For the text-containing cell, return its midpoint in [X, Y] coordinate format. 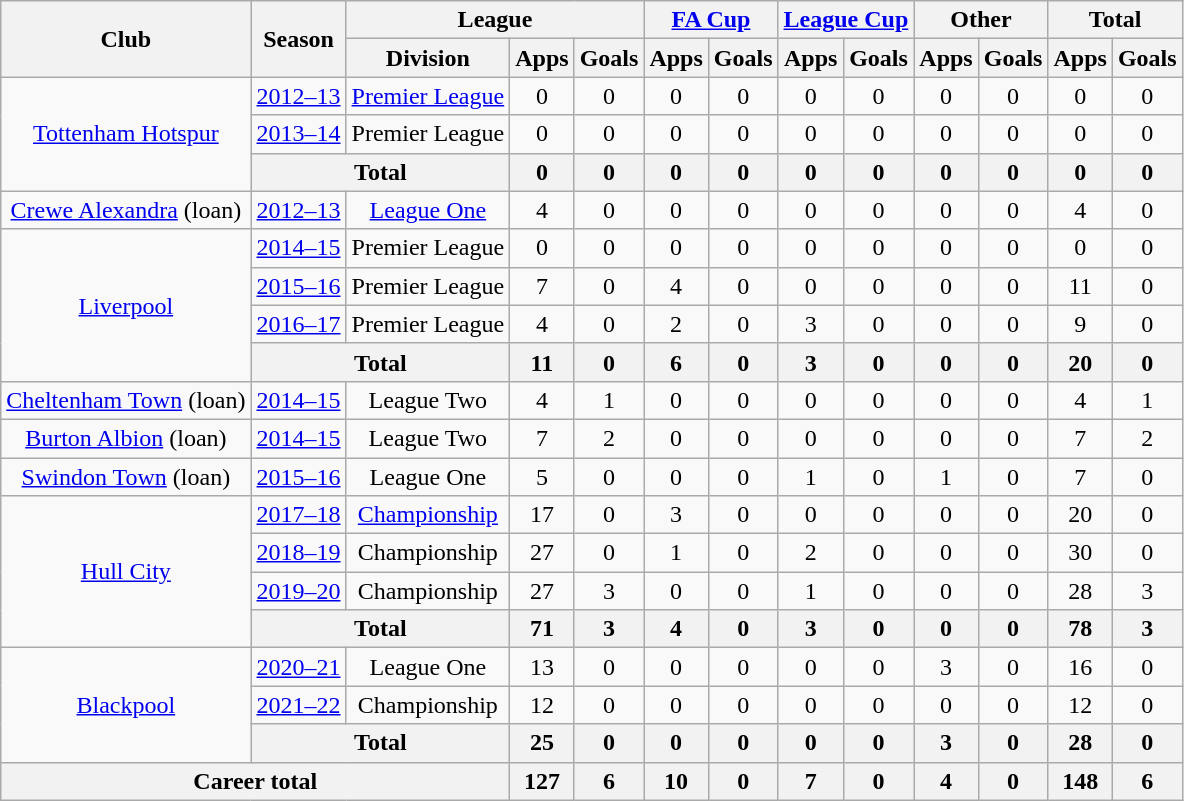
9 [1080, 324]
Club [126, 39]
2013–14 [298, 134]
16 [1080, 667]
10 [676, 781]
2021–22 [298, 705]
Swindon Town (loan) [126, 477]
Season [298, 39]
Tottenham Hotspur [126, 134]
13 [542, 667]
Crewe Alexandra (loan) [126, 210]
Division [428, 58]
17 [542, 515]
2017–18 [298, 515]
148 [1080, 781]
Liverpool [126, 305]
Burton Albion (loan) [126, 438]
30 [1080, 553]
2018–19 [298, 553]
League [495, 20]
FA Cup [711, 20]
Hull City [126, 572]
Career total [256, 781]
2019–20 [298, 591]
League Cup [846, 20]
25 [542, 743]
5 [542, 477]
Cheltenham Town (loan) [126, 400]
127 [542, 781]
Other [981, 20]
78 [1080, 629]
Blackpool [126, 705]
2020–21 [298, 667]
2016–17 [298, 324]
71 [542, 629]
